Scan for the cell matching the given text and deliver its (X, Y) coordinate at center. 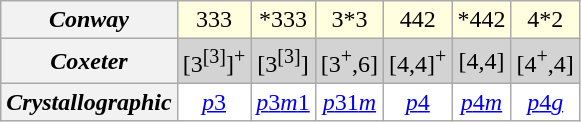
[3[3]] (283, 62)
Coxeter (89, 62)
[3+,6] (349, 62)
*442 (482, 20)
333 (214, 20)
Crystallographic (89, 102)
p4 (418, 102)
*333 (283, 20)
[3[3]]+ (214, 62)
p3m1 (283, 102)
[4+,4] (545, 62)
p4m (482, 102)
p31m (349, 102)
4*2 (545, 20)
p4g (545, 102)
[4,4]+ (418, 62)
Conway (89, 20)
3*3 (349, 20)
442 (418, 20)
p3 (214, 102)
[4,4] (482, 62)
